Return the [x, y] coordinate for the center point of the cell that contains the specified text.  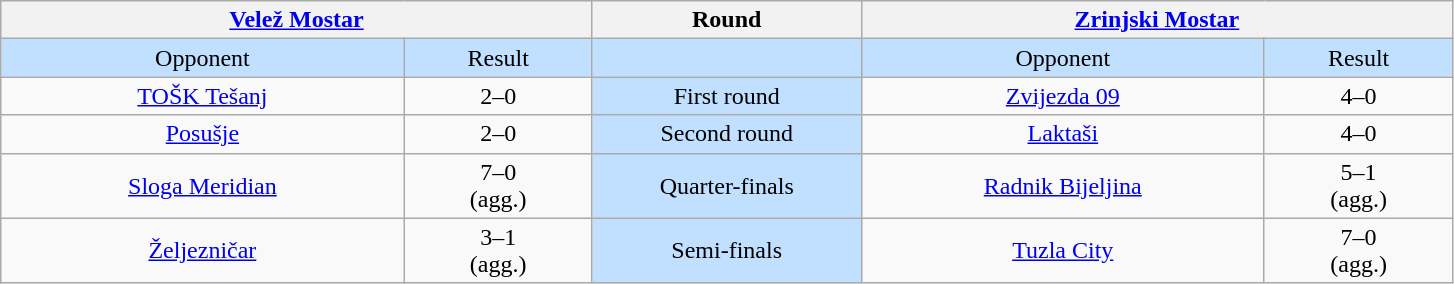
First round [726, 96]
Radnik Bijeljina [1062, 186]
Round [726, 20]
Željezničar [202, 250]
Zvijezda 09 [1062, 96]
Velež Mostar [297, 20]
Quarter-finals [726, 186]
Sloga Meridian [202, 186]
Zrinjski Mostar [1157, 20]
Semi-finals [726, 250]
Laktaši [1062, 134]
Second round [726, 134]
5–1 (agg.) [1358, 186]
Posušje [202, 134]
TOŠK Tešanj [202, 96]
Tuzla City [1062, 250]
3–1 (agg.) [498, 250]
